Determine the (x, y) coordinate at the center of the cell enclosing the given text.  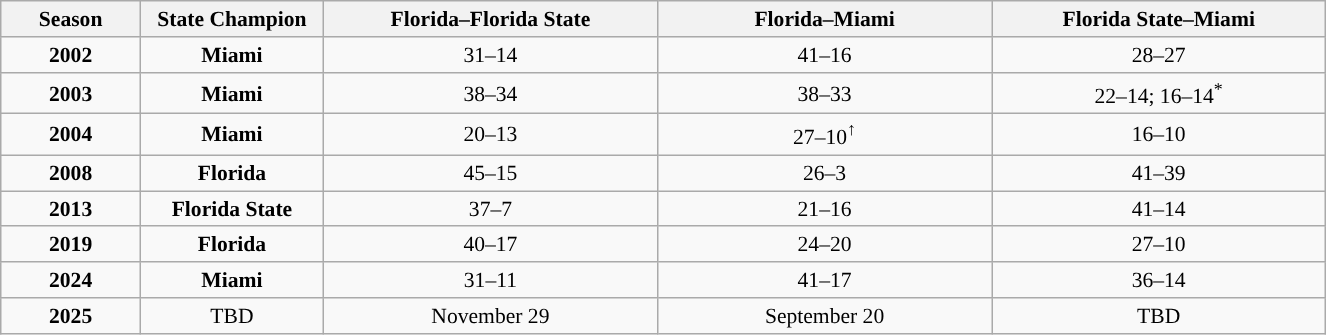
16–10 (1159, 134)
September 20 (824, 316)
24–20 (824, 244)
Florida State (232, 209)
State Champion (232, 19)
41–16 (824, 55)
26–3 (824, 173)
2002 (71, 55)
20–13 (490, 134)
2004 (71, 134)
40–17 (490, 244)
2025 (71, 316)
27–10↑ (824, 134)
41–17 (824, 280)
41–39 (1159, 173)
2008 (71, 173)
21–16 (824, 209)
2003 (71, 94)
38–34 (490, 94)
31–11 (490, 280)
36–14 (1159, 280)
31–14 (490, 55)
45–15 (490, 173)
November 29 (490, 316)
38–33 (824, 94)
37–7 (490, 209)
Season (71, 19)
2019 (71, 244)
2013 (71, 209)
2024 (71, 280)
Florida State–Miami (1159, 19)
41–14 (1159, 209)
27–10 (1159, 244)
Florida–Miami (824, 19)
Florida–Florida State (490, 19)
28–27 (1159, 55)
22–14; 16–14* (1159, 94)
